Locate the cell with the specified text and output its (x, y) center coordinate. 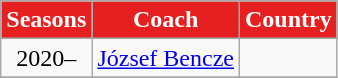
Coach (166, 20)
Seasons (46, 20)
József Bencze (166, 58)
Country (289, 20)
2020– (46, 58)
